Detect which cell encompasses the target text, then output its (x, y) center coordinate. 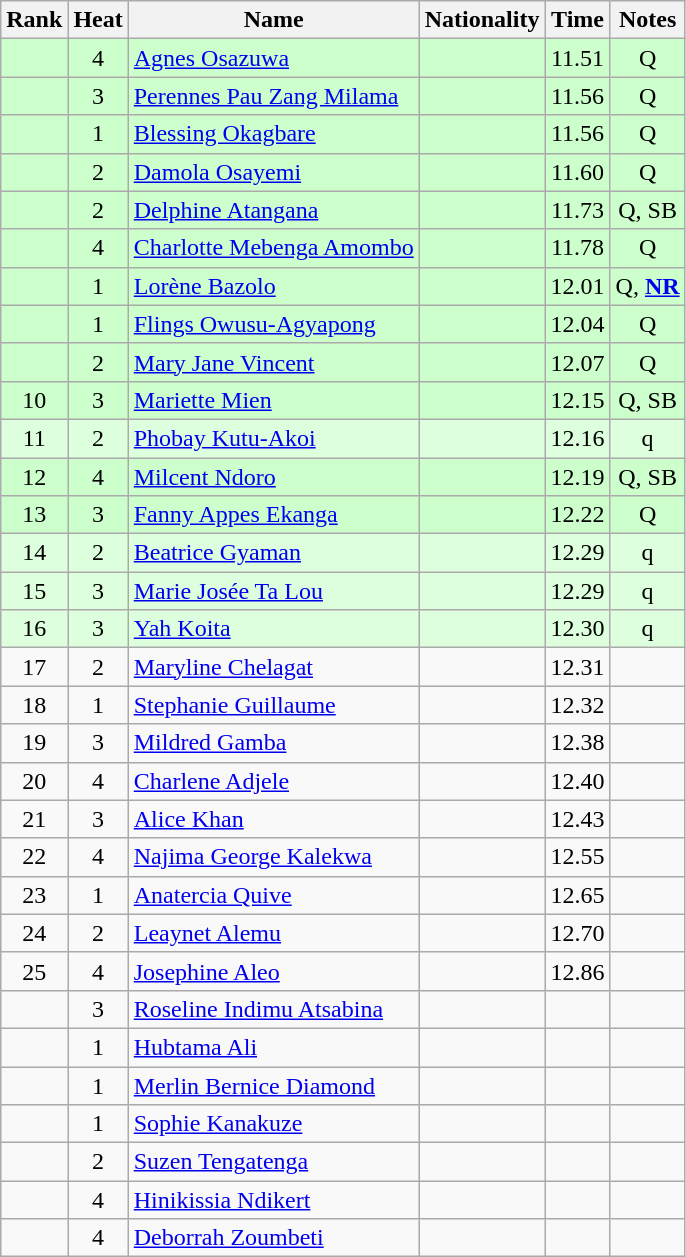
Fanny Appes Ekanga (274, 515)
Blessing Okagbare (274, 134)
12.38 (578, 743)
Yah Koita (274, 629)
Mary Jane Vincent (274, 362)
Heat (98, 20)
11.51 (578, 58)
Beatrice Gyaman (274, 553)
Perennes Pau Zang Milama (274, 96)
Marie Josée Ta Lou (274, 591)
Stephanie Guillaume (274, 705)
23 (34, 895)
Maryline Chelagat (274, 667)
Agnes Osazuwa (274, 58)
14 (34, 553)
12.07 (578, 362)
12.30 (578, 629)
Alice Khan (274, 819)
11.78 (578, 248)
Deborrah Zoumbeti (274, 1238)
12 (34, 477)
Suzen Tengatenga (274, 1162)
19 (34, 743)
16 (34, 629)
Charlotte Mebenga Amombo (274, 248)
22 (34, 857)
12.43 (578, 819)
12.19 (578, 477)
Sophie Kanakuze (274, 1124)
12.70 (578, 933)
11.73 (578, 210)
Q, NR (648, 286)
Notes (648, 20)
Phobay Kutu-Akoi (274, 438)
Name (274, 20)
Mariette Mien (274, 400)
Nationality (482, 20)
Charlene Adjele (274, 781)
Rank (34, 20)
13 (34, 515)
11.60 (578, 172)
Lorène Bazolo (274, 286)
Merlin Bernice Diamond (274, 1085)
12.86 (578, 971)
10 (34, 400)
Leaynet Alemu (274, 933)
Hinikissia Ndikert (274, 1200)
21 (34, 819)
12.04 (578, 324)
12.31 (578, 667)
12.65 (578, 895)
25 (34, 971)
Roseline Indimu Atsabina (274, 1009)
24 (34, 933)
Delphine Atangana (274, 210)
Mildred Gamba (274, 743)
Time (578, 20)
12.15 (578, 400)
Milcent Ndoro (274, 477)
12.16 (578, 438)
18 (34, 705)
Flings Owusu-Agyapong (274, 324)
Najima George Kalekwa (274, 857)
12.55 (578, 857)
12.32 (578, 705)
Damola Osayemi (274, 172)
11 (34, 438)
15 (34, 591)
20 (34, 781)
Josephine Aleo (274, 971)
12.22 (578, 515)
12.40 (578, 781)
Hubtama Ali (274, 1047)
Anatercia Quive (274, 895)
12.01 (578, 286)
17 (34, 667)
